For the text-containing cell, return its midpoint in [x, y] coordinate format. 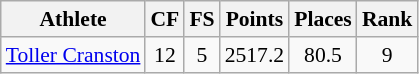
80.5 [323, 55]
Points [254, 19]
Places [323, 19]
9 [388, 55]
FS [202, 19]
CF [164, 19]
12 [164, 55]
2517.2 [254, 55]
Athlete [74, 19]
Rank [388, 19]
Toller Cranston [74, 55]
5 [202, 55]
